Find where the given text appears and provide that cell's center as (X, Y) coordinate. 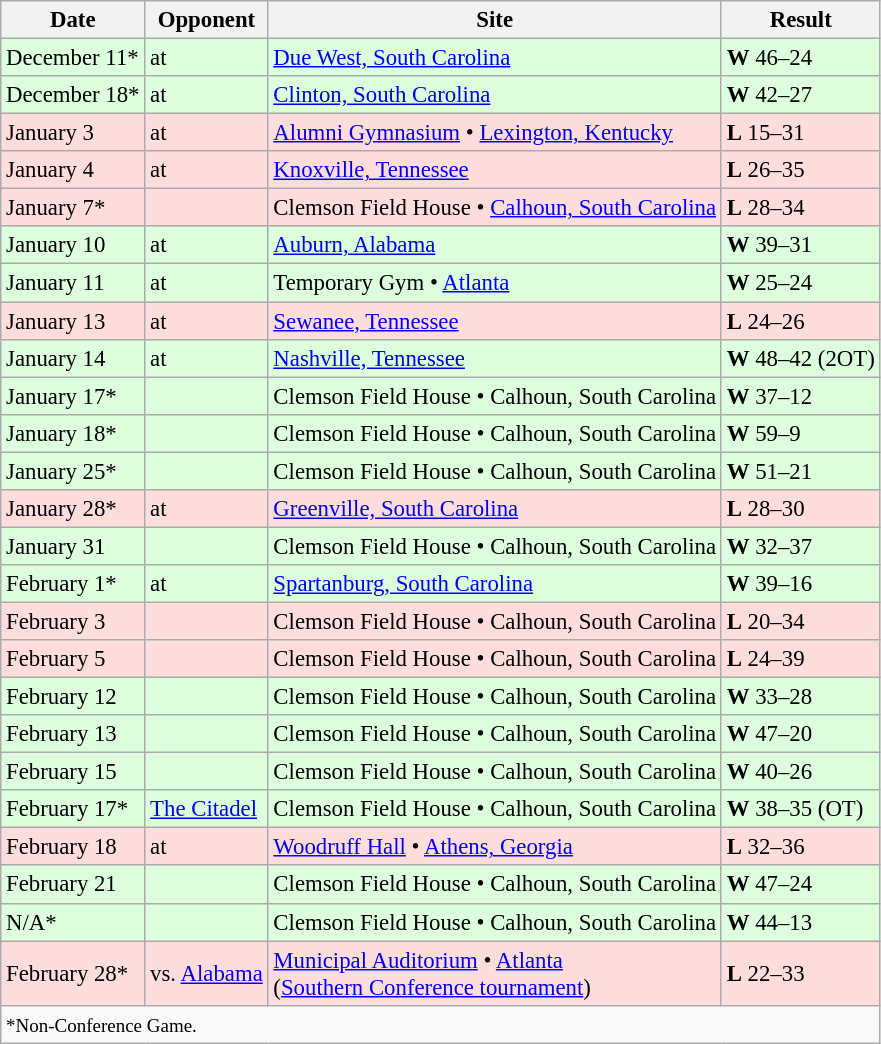
L 26–35 (800, 170)
L 24–26 (800, 321)
L 28–30 (800, 509)
Result (800, 20)
February 5 (73, 659)
W 42–27 (800, 95)
January 13 (73, 321)
W 48–42 (2OT) (800, 358)
February 15 (73, 772)
February 3 (73, 621)
January 31 (73, 546)
L 20–34 (800, 621)
February 18 (73, 847)
January 28* (73, 509)
W 39–16 (800, 584)
W 59–9 (800, 433)
W 47–24 (800, 885)
January 10 (73, 245)
Nashville, Tennessee (494, 358)
L 32–36 (800, 847)
January 25* (73, 471)
N/A* (73, 922)
February 28* (73, 974)
Municipal Auditorium • Atlanta(Southern Conference tournament) (494, 974)
W 37–12 (800, 396)
January 11 (73, 283)
W 40–26 (800, 772)
Sewanee, Tennessee (494, 321)
Knoxville, Tennessee (494, 170)
W 46–24 (800, 58)
W 25–24 (800, 283)
Greenville, South Carolina (494, 509)
February 21 (73, 885)
January 14 (73, 358)
W 51–21 (800, 471)
W 38–35 (OT) (800, 809)
Woodruff Hall • Athens, Georgia (494, 847)
L 22–33 (800, 974)
February 1* (73, 584)
*Non-Conference Game. (440, 1024)
December 11* (73, 58)
Spartanburg, South Carolina (494, 584)
December 18* (73, 95)
Temporary Gym • Atlanta (494, 283)
January 18* (73, 433)
Date (73, 20)
Site (494, 20)
vs. Alabama (206, 974)
Opponent (206, 20)
Auburn, Alabama (494, 245)
L 24–39 (800, 659)
February 17* (73, 809)
Due West, South Carolina (494, 58)
January 7* (73, 208)
W 39–31 (800, 245)
February 12 (73, 697)
W 33–28 (800, 697)
L 28–34 (800, 208)
W 32–37 (800, 546)
W 47–20 (800, 734)
W 44–13 (800, 922)
January 17* (73, 396)
February 13 (73, 734)
Alumni Gymnasium • Lexington, Kentucky (494, 133)
January 4 (73, 170)
L 15–31 (800, 133)
The Citadel (206, 809)
January 3 (73, 133)
Clinton, South Carolina (494, 95)
